Determine the (x, y) coordinate at the center of the cell enclosing the given text.  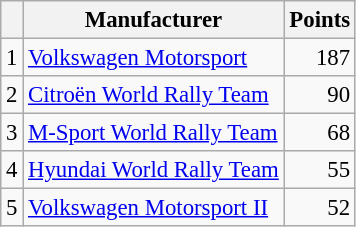
4 (12, 170)
Volkswagen Motorsport (154, 58)
Hyundai World Rally Team (154, 170)
187 (320, 58)
Volkswagen Motorsport II (154, 208)
M-Sport World Rally Team (154, 133)
1 (12, 58)
90 (320, 95)
2 (12, 95)
Manufacturer (154, 20)
Points (320, 20)
Citroën World Rally Team (154, 95)
55 (320, 170)
5 (12, 208)
3 (12, 133)
68 (320, 133)
52 (320, 208)
